Find where the given text appears and provide that cell's center as [x, y] coordinate. 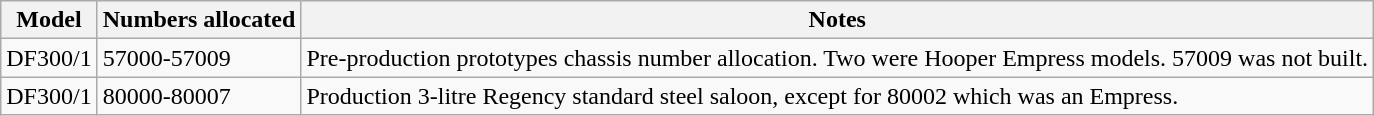
Notes [838, 20]
57000-57009 [199, 58]
Numbers allocated [199, 20]
80000-80007 [199, 96]
Production 3-litre Regency standard steel saloon, except for 80002 which was an Empress. [838, 96]
Pre-production prototypes chassis number allocation. Two were Hooper Empress models. 57009 was not built. [838, 58]
Model [49, 20]
